From the cell containing the given text, extract its center point as (X, Y) coordinate. 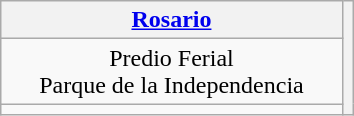
Rosario (172, 20)
Predio Ferial Parque de la Independencia (172, 72)
